Identify which cell holds the provided text, then report its (x, y) central coordinate. 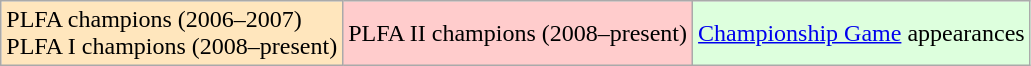
PLFA II champions (2008–present) (518, 34)
Championship Game appearances (862, 34)
PLFA champions (2006–2007) PLFA I champions (2008–present) (172, 34)
